Extract the [X, Y] coordinate from the center of the cell holding the provided text.  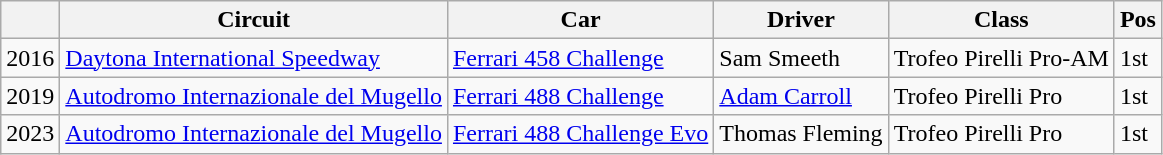
Car [580, 20]
2019 [30, 96]
Adam Carroll [801, 96]
Thomas Fleming [801, 134]
Ferrari 488 Challenge Evo [580, 134]
Ferrari 458 Challenge [580, 58]
2016 [30, 58]
Driver [801, 20]
Class [1001, 20]
Pos [1138, 20]
Daytona International Speedway [254, 58]
2023 [30, 134]
Sam Smeeth [801, 58]
Circuit [254, 20]
Ferrari 488 Challenge [580, 96]
Trofeo Pirelli Pro-AM [1001, 58]
